Capture the cell that displays the provided text and extract its (x, y) central coordinate. 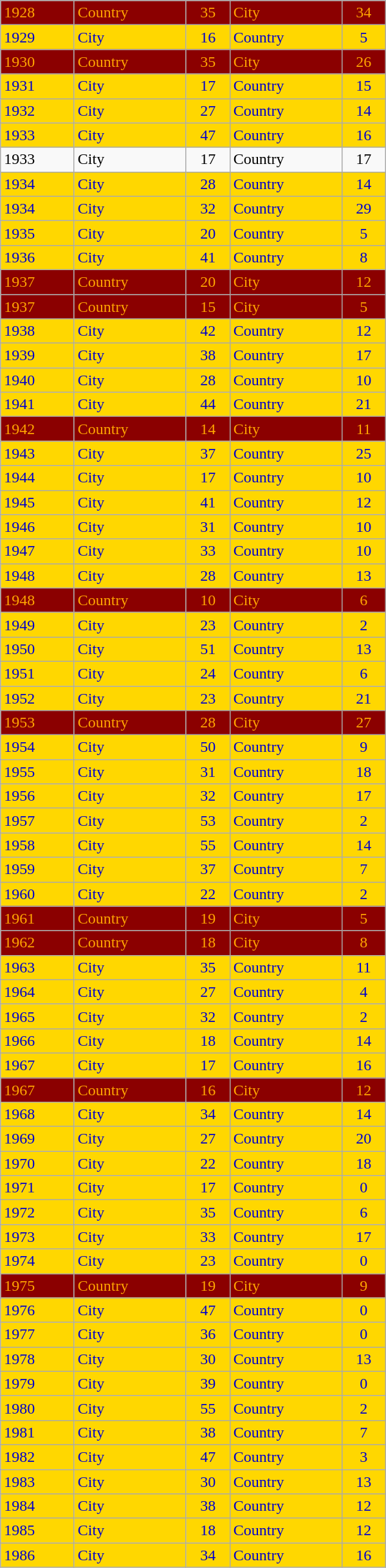
1949 (37, 624)
1958 (37, 845)
1969 (37, 1139)
1982 (37, 1457)
1946 (37, 527)
1978 (37, 1359)
1964 (37, 992)
1972 (37, 1212)
1940 (37, 380)
1957 (37, 821)
1977 (37, 1335)
51 (208, 649)
1952 (37, 698)
1970 (37, 1163)
1962 (37, 943)
1984 (37, 1506)
50 (208, 747)
1930 (37, 62)
1979 (37, 1383)
3 (363, 1457)
1935 (37, 233)
1976 (37, 1310)
29 (363, 208)
1965 (37, 1016)
1974 (37, 1261)
1943 (37, 453)
1939 (37, 356)
1932 (37, 111)
1986 (37, 1555)
1950 (37, 649)
1954 (37, 747)
1959 (37, 870)
1941 (37, 405)
1980 (37, 1408)
1975 (37, 1286)
1961 (37, 918)
25 (363, 453)
1947 (37, 551)
1973 (37, 1237)
1971 (37, 1188)
24 (208, 673)
1942 (37, 429)
1966 (37, 1041)
1985 (37, 1531)
44 (208, 405)
1938 (37, 331)
36 (208, 1335)
1931 (37, 86)
1953 (37, 723)
1983 (37, 1481)
1945 (37, 502)
1944 (37, 478)
1956 (37, 796)
1928 (37, 13)
4 (363, 992)
26 (363, 62)
53 (208, 821)
39 (208, 1383)
1968 (37, 1115)
1955 (37, 772)
1951 (37, 673)
1929 (37, 37)
1963 (37, 967)
42 (208, 331)
1981 (37, 1432)
1936 (37, 257)
1960 (37, 894)
